Return the (X, Y) coordinate for the center point of the cell that contains the specified text.  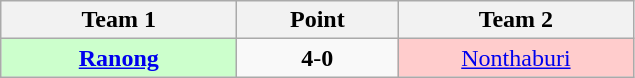
Nonthaburi (516, 58)
Ranong (119, 58)
Point (318, 20)
Team 1 (119, 20)
4-0 (318, 58)
Team 2 (516, 20)
